Detect which cell encompasses the target text, then output its (x, y) center coordinate. 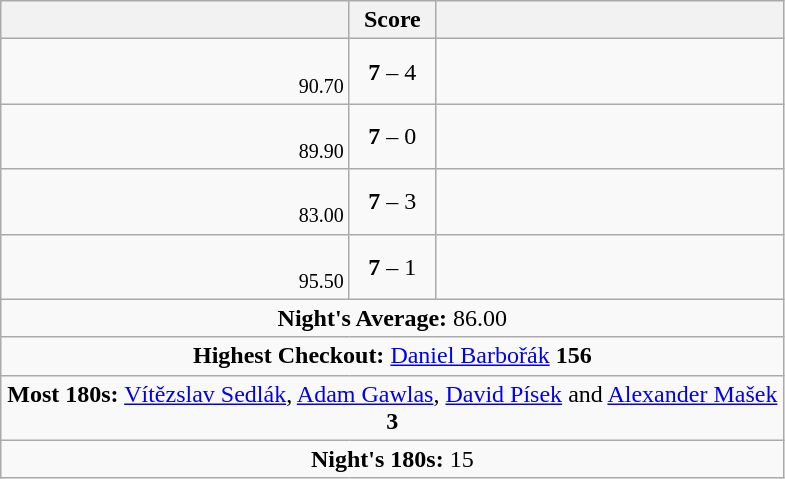
90.70 (176, 72)
95.50 (176, 266)
7 – 1 (392, 266)
7 – 3 (392, 202)
7 – 0 (392, 136)
Score (392, 20)
Night's 180s: 15 (392, 459)
Highest Checkout: Daniel Barbořák 156 (392, 356)
7 – 4 (392, 72)
89.90 (176, 136)
Most 180s: Vítězslav Sedlák, Adam Gawlas, David Písek and Alexander Mašek 3 (392, 408)
83.00 (176, 202)
Night's Average: 86.00 (392, 318)
